For the text-containing cell, return its midpoint in (X, Y) coordinate format. 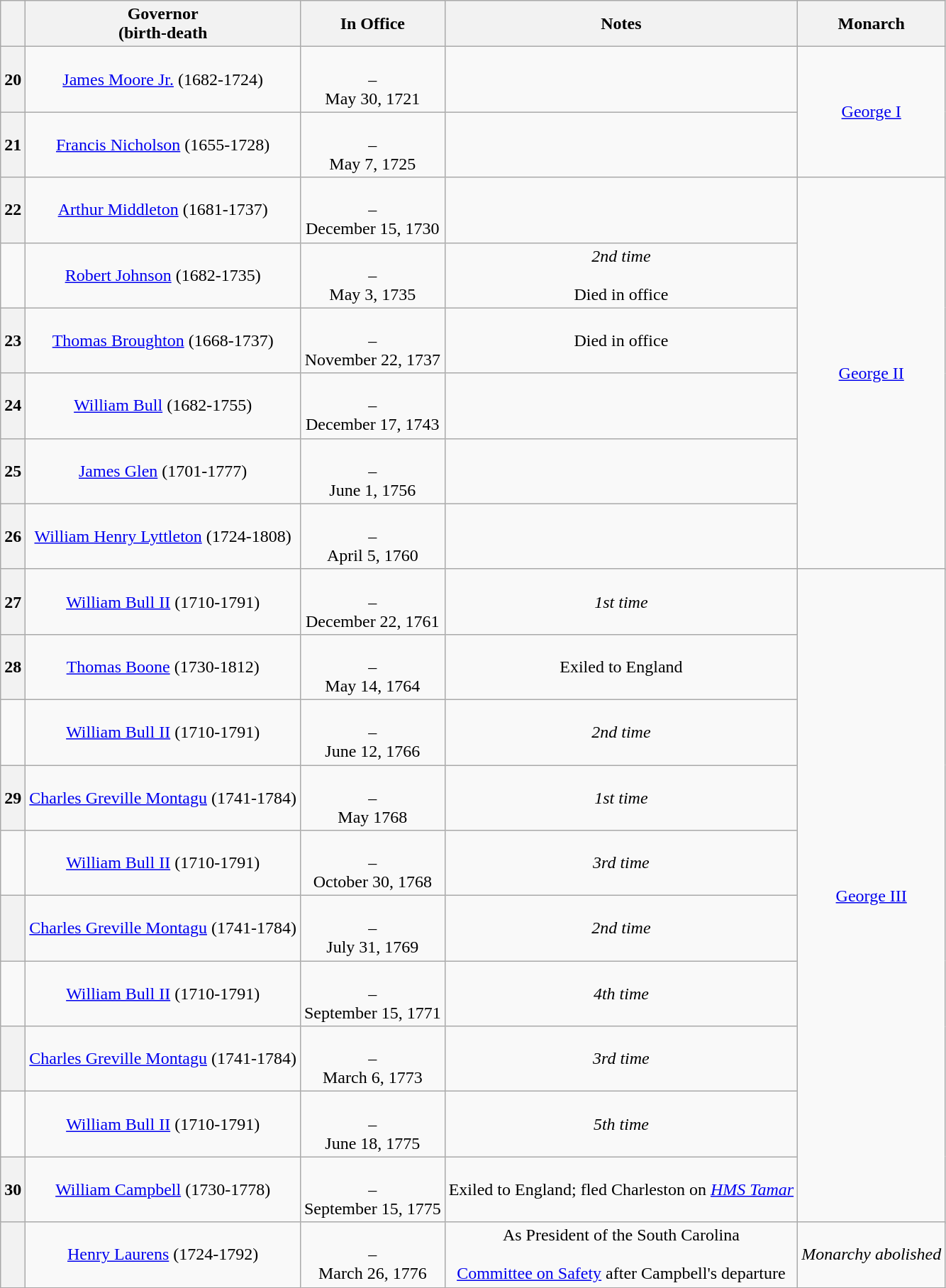
Robert Johnson (1682-1735) (163, 275)
Monarchy abolished (872, 1255)
As President of the South Carolina Committee on Safety after Campbell's departure (621, 1255)
–June 1, 1756 (372, 471)
–December 15, 1730 (372, 210)
–May 3, 1735 (372, 275)
–March 26, 1776 (372, 1255)
24 (13, 406)
–May 14, 1764 (372, 667)
William Bull (1682-1755) (163, 406)
James Glen (1701-1777) (163, 471)
Exiled to England; fled Charleston on HMS Tamar (621, 1189)
–November 22, 1737 (372, 340)
–September 15, 1775 (372, 1189)
–September 15, 1771 (372, 994)
5th time (621, 1124)
Henry Laurens (1724-1792) (163, 1255)
22 (13, 210)
William Campbell (1730-1778) (163, 1189)
–April 5, 1760 (372, 536)
Francis Nicholson (1655-1728) (163, 145)
28 (13, 667)
–December 17, 1743 (372, 406)
–October 30, 1768 (372, 863)
James Moore Jr. (1682-1724) (163, 79)
Arthur Middleton (1681-1737) (163, 210)
Thomas Boone (1730-1812) (163, 667)
George I (872, 112)
25 (13, 471)
27 (13, 601)
30 (13, 1189)
4th time (621, 994)
–July 31, 1769 (372, 928)
29 (13, 797)
–June 18, 1775 (372, 1124)
–December 22, 1761 (372, 601)
Monarch (872, 24)
–May 1768 (372, 797)
Died in office (621, 340)
Governor(birth-death (163, 24)
–March 6, 1773 (372, 1059)
20 (13, 79)
George III (872, 895)
William Henry Lyttleton (1724-1808) (163, 536)
Notes (621, 24)
Exiled to England (621, 667)
2nd timeDied in office (621, 275)
23 (13, 340)
Thomas Broughton (1668-1737) (163, 340)
George II (872, 373)
–May 30, 1721 (372, 79)
In Office (372, 24)
21 (13, 145)
–May 7, 1725 (372, 145)
26 (13, 536)
–June 12, 1766 (372, 732)
